From the cell containing the given text, extract its center point as [X, Y] coordinate. 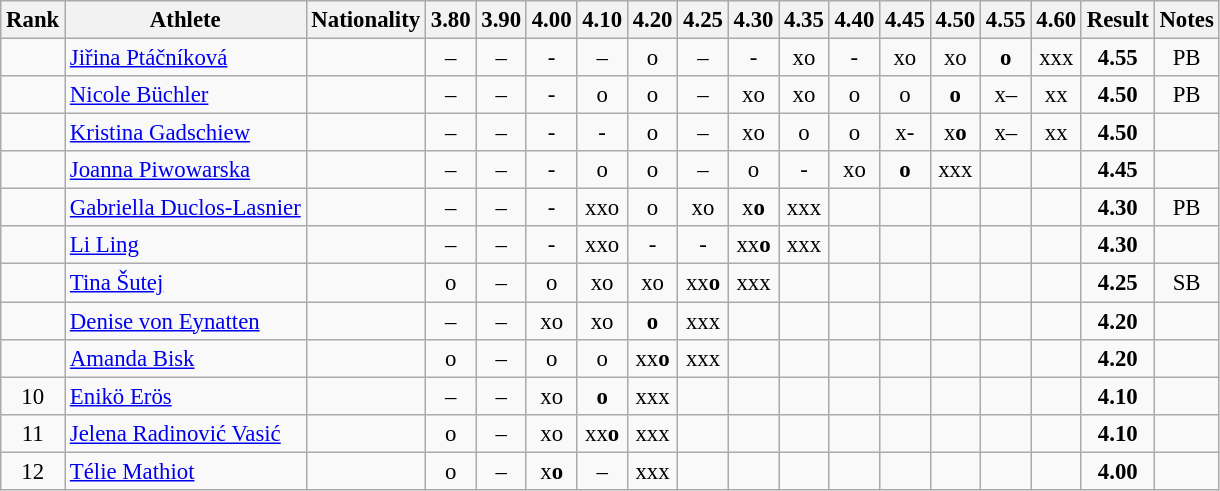
11 [33, 433]
12 [33, 471]
Amanda Bisk [186, 358]
4.60 [1056, 20]
Notes [1186, 20]
Tina Šutej [186, 283]
4.40 [854, 20]
Nationality [366, 20]
10 [33, 396]
3.90 [501, 20]
Denise von Eynatten [186, 321]
Athlete [186, 20]
Nicole Büchler [186, 95]
Result [1118, 20]
SB [1186, 283]
4.35 [804, 20]
Joanna Piwowarska [186, 170]
Li Ling [186, 245]
Kristina Gadschiew [186, 133]
Rank [33, 20]
Enikö Erös [186, 396]
Gabriella Duclos-Lasnier [186, 208]
x- [905, 133]
Jiřina Ptáčníková [186, 58]
Télie Mathiot [186, 471]
Jelena Radinović Vasić [186, 433]
3.80 [450, 20]
